Search for the cell housing the specified text and yield its (X, Y) center coordinate. 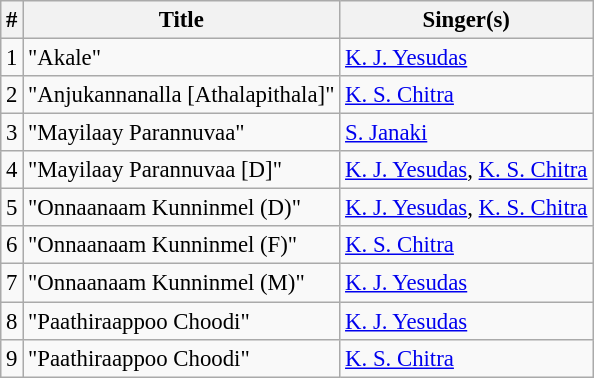
4 (12, 170)
8 (12, 321)
"Mayilaay Parannuvaa [D]" (182, 170)
"Onnaanaam Kunninmel (M)" (182, 283)
7 (12, 283)
Title (182, 20)
"Onnaanaam Kunninmel (D)" (182, 208)
# (12, 20)
5 (12, 208)
3 (12, 133)
"Akale" (182, 58)
"Anjukannanalla [Athalapithala]" (182, 95)
6 (12, 245)
9 (12, 358)
"Mayilaay Parannuvaa" (182, 133)
"Onnaanaam Kunninmel (F)" (182, 245)
S. Janaki (466, 133)
1 (12, 58)
2 (12, 95)
Singer(s) (466, 20)
